Provide the [X, Y] coordinate of the cell's center where the given text is located.  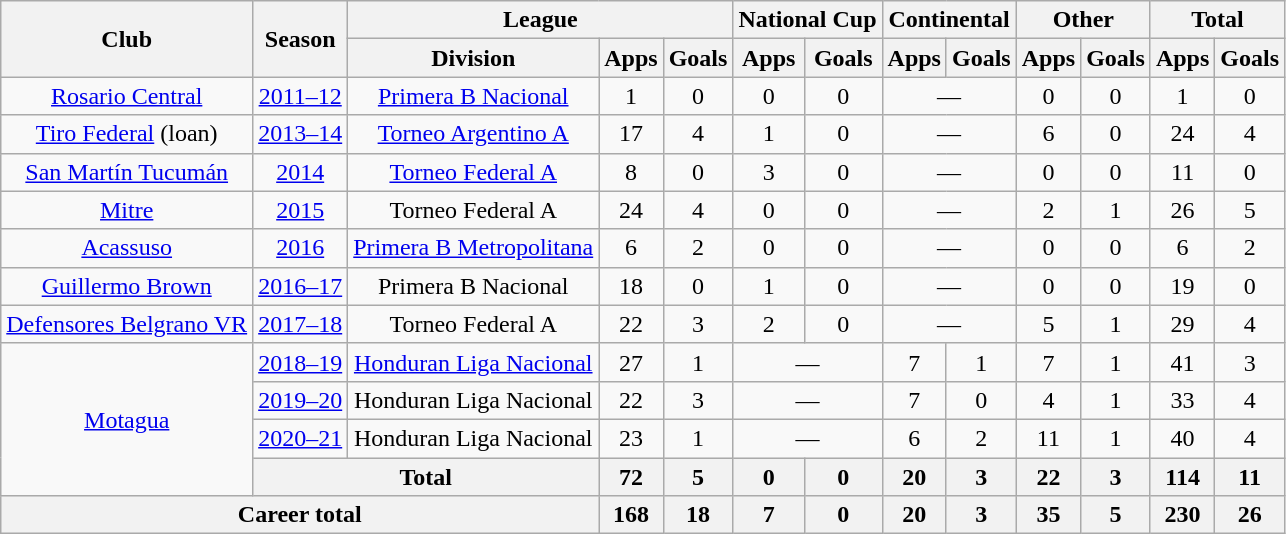
Division [474, 58]
2019–20 [300, 400]
National Cup [808, 20]
2015 [300, 210]
19 [1182, 286]
Other [1083, 20]
29 [1182, 324]
230 [1182, 515]
Torneo Argentino A [474, 134]
2011–12 [300, 96]
8 [631, 172]
Tiro Federal (loan) [127, 134]
168 [631, 515]
Continental [949, 20]
2014 [300, 172]
San Martín Tucumán [127, 172]
72 [631, 477]
Rosario Central [127, 96]
41 [1182, 362]
Guillermo Brown [127, 286]
2016–17 [300, 286]
Motagua [127, 419]
114 [1182, 477]
Primera B Metropolitana [474, 248]
2020–21 [300, 438]
17 [631, 134]
Mitre [127, 210]
2017–18 [300, 324]
Defensores Belgrano VR [127, 324]
27 [631, 362]
Club [127, 39]
League [540, 20]
Career total [300, 515]
40 [1182, 438]
35 [1048, 515]
Acassuso [127, 248]
23 [631, 438]
Season [300, 39]
33 [1182, 400]
2013–14 [300, 134]
2018–19 [300, 362]
2016 [300, 248]
